Output the [X, Y] coordinate of the center of the cell containing the given text.  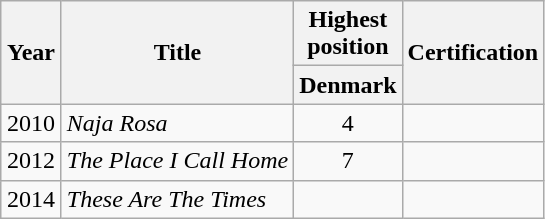
Naja Rosa [177, 123]
2014 [32, 199]
The Place I Call Home [177, 161]
Denmark [348, 85]
7 [348, 161]
Certification [473, 52]
These Are The Times [177, 199]
Year [32, 52]
4 [348, 123]
Title [177, 52]
2012 [32, 161]
Highest position [348, 34]
2010 [32, 123]
